Detect which cell encompasses the target text, then output its [x, y] center coordinate. 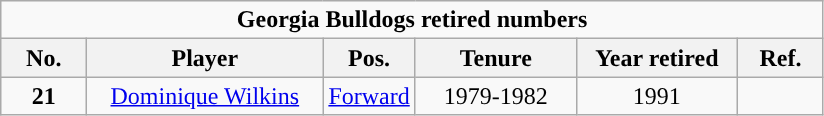
Georgia Bulldogs retired numbers [412, 20]
1979-1982 [496, 96]
Tenure [496, 58]
Dominique Wilkins [205, 96]
Year retired [656, 58]
Ref. [780, 58]
21 [44, 96]
No. [44, 58]
1991 [656, 96]
Player [205, 58]
Pos. [369, 58]
Forward [369, 96]
